For the text-containing cell, return its midpoint in (X, Y) coordinate format. 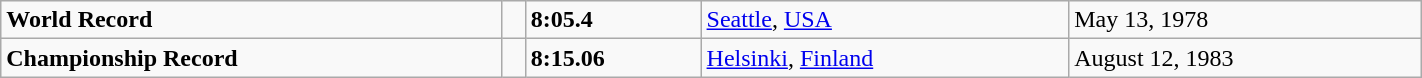
Seattle, USA (885, 20)
World Record (252, 20)
May 13, 1978 (1246, 20)
August 12, 1983 (1246, 58)
8:15.06 (613, 58)
Championship Record (252, 58)
Helsinki, Finland (885, 58)
8:05.4 (613, 20)
